Locate the cell with the specified text and output its [X, Y] center coordinate. 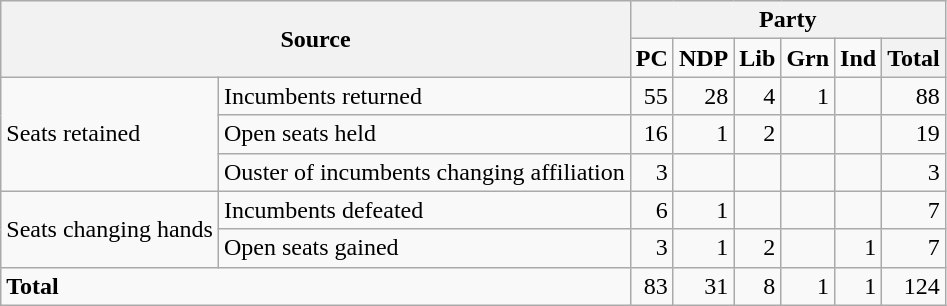
Seats retained [110, 134]
Open seats held [424, 134]
124 [914, 286]
PC [652, 58]
Lib [758, 58]
Source [316, 39]
NDP [703, 58]
Seats changing hands [110, 229]
Incumbents returned [424, 96]
Incumbents defeated [424, 210]
55 [652, 96]
83 [652, 286]
4 [758, 96]
Party [788, 20]
88 [914, 96]
Open seats gained [424, 248]
6 [652, 210]
8 [758, 286]
31 [703, 286]
28 [703, 96]
Ouster of incumbents changing affiliation [424, 172]
16 [652, 134]
19 [914, 134]
Grn [808, 58]
Ind [858, 58]
